Determine the (X, Y) coordinate at the center of the cell enclosing the given text.  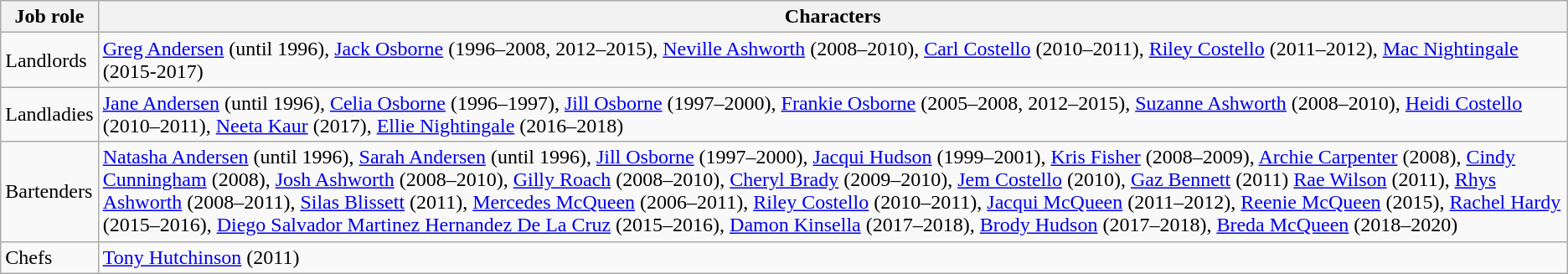
Landlords (49, 60)
Job role (49, 17)
Bartenders (49, 191)
Landladies (49, 114)
Chefs (49, 257)
Tony Hutchinson (2011) (833, 257)
Characters (833, 17)
